For the text-containing cell, return its midpoint in (x, y) coordinate format. 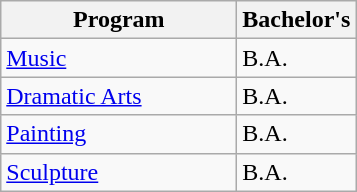
Bachelor's (296, 20)
Music (119, 58)
Sculpture (119, 172)
Dramatic Arts (119, 96)
Program (119, 20)
Painting (119, 134)
